For the text-containing cell, return its midpoint in [x, y] coordinate format. 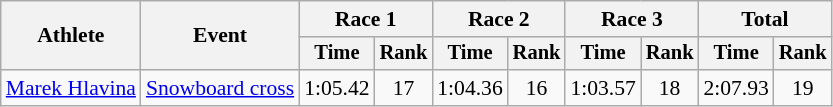
17 [404, 88]
Race 2 [498, 19]
Race 1 [366, 19]
Snowboard cross [220, 88]
2:07.93 [736, 88]
Marek Hlavina [71, 88]
Event [220, 36]
19 [803, 88]
Race 3 [632, 19]
1:05.42 [336, 88]
16 [537, 88]
1:03.57 [602, 88]
Total [764, 19]
18 [670, 88]
Athlete [71, 36]
1:04.36 [470, 88]
